Determine the (x, y) coordinate at the center of the cell enclosing the given text.  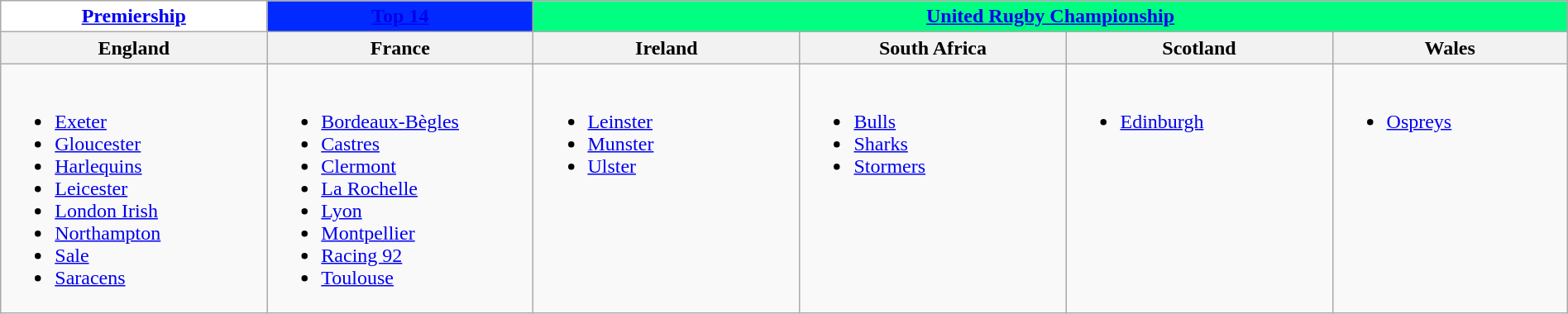
Ireland (667, 48)
Ospreys (1450, 188)
Scotland (1199, 48)
England (134, 48)
Top 14 (400, 17)
United Rugby Championship (1050, 17)
South Africa (933, 48)
France (400, 48)
Wales (1450, 48)
Edinburgh (1199, 188)
Premiership (134, 17)
LeinsterMunsterUlster (667, 188)
BullsSharksStormers (933, 188)
ExeterGloucesterHarlequinsLeicesterLondon IrishNorthamptonSaleSaracens (134, 188)
Bordeaux-BèglesCastresClermontLa RochelleLyonMontpellierRacing 92Toulouse (400, 188)
